Scan for the cell matching the given text and deliver its [x, y] coordinate at center. 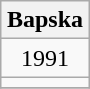
1991 [44, 58]
Bapska [44, 20]
